For the text-containing cell, return its midpoint in [X, Y] coordinate format. 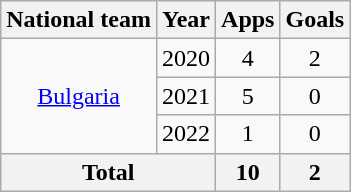
Goals [315, 20]
4 [248, 58]
10 [248, 172]
National team [79, 20]
2022 [186, 134]
Total [108, 172]
Apps [248, 20]
1 [248, 134]
2020 [186, 58]
5 [248, 96]
2021 [186, 96]
Year [186, 20]
Bulgaria [79, 96]
